Search for the cell housing the specified text and yield its [X, Y] center coordinate. 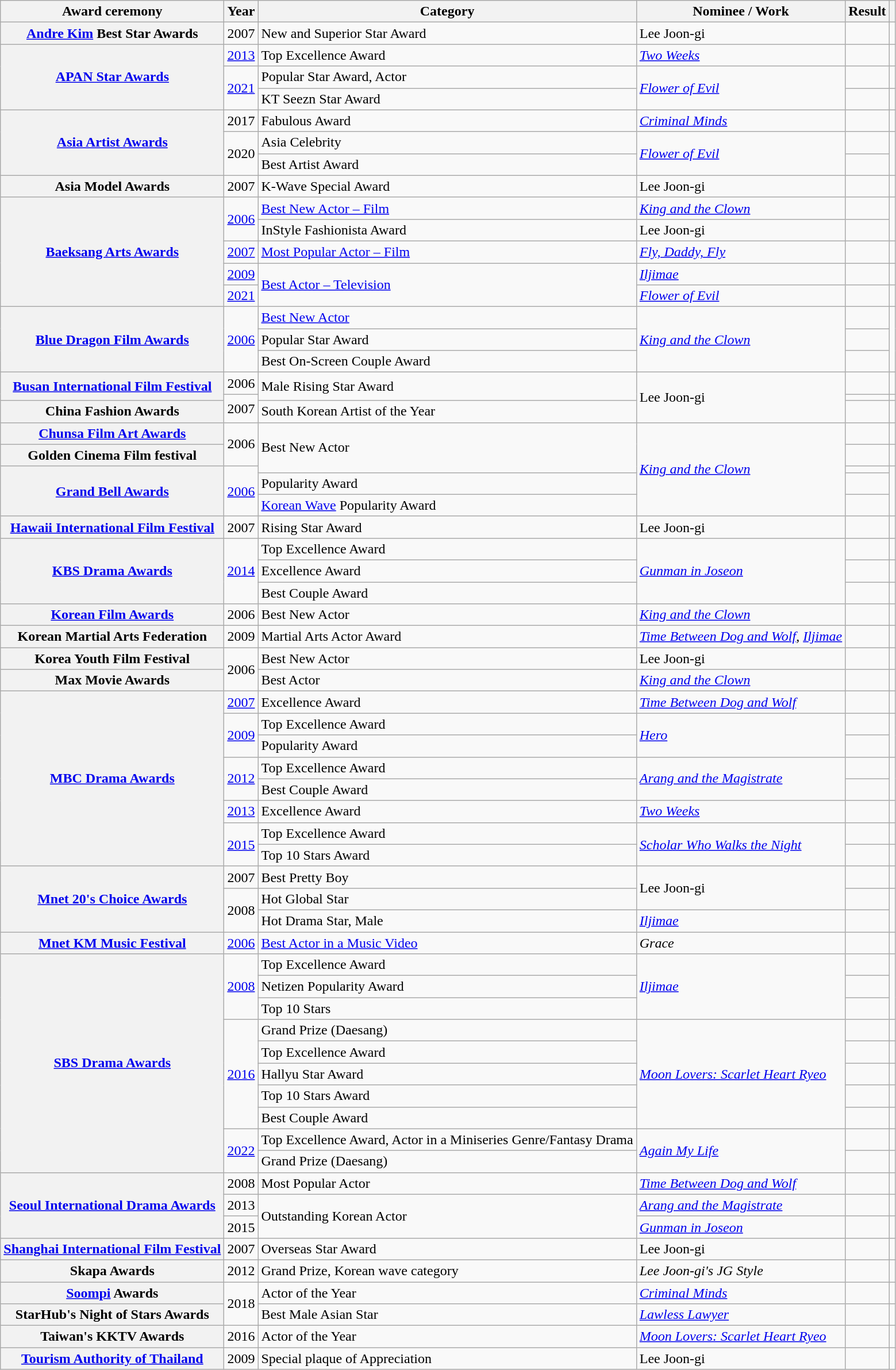
K-Wave Special Award [447, 186]
Most Popular Actor [447, 1183]
Nominee / Work [740, 11]
2017 [241, 121]
Golden Cinema Film festival [113, 455]
MBC Drama Awards [113, 779]
Baeksang Arts Awards [113, 252]
Award ceremony [113, 11]
Top Excellence Award, Actor in a Miniseries Genre/Fantasy Drama [447, 1140]
Max Movie Awards [113, 680]
APAN Star Awards [113, 77]
Asia Artist Awards [113, 143]
South Korean Artist of the Year [447, 411]
Chunsa Film Art Awards [113, 433]
Mnet KM Music Festival [113, 943]
2022 [241, 1150]
KT Seezn Star Award [447, 99]
Popular Star Award, Actor [447, 77]
Hot Drama Star, Male [447, 921]
China Fashion Awards [113, 411]
StarHub's Night of Stars Awards [113, 1315]
Best Artist Award [447, 164]
Netizen Popularity Award [447, 987]
Hallyu Star Award [447, 1074]
Fabulous Award [447, 121]
Blue Dragon Film Awards [113, 340]
Overseas Star Award [447, 1249]
Andre Kim Best Star Awards [113, 33]
2020 [241, 153]
Best On-Screen Couple Award [447, 361]
Scholar Who Walks the Night [740, 844]
Martial Arts Actor Award [447, 637]
Korean Wave Popularity Award [447, 505]
Category [447, 11]
Lee Joon-gi's JG Style [740, 1271]
Busan International Film Festival [113, 386]
Grace [740, 943]
Best Pretty Boy [447, 877]
Seoul International Drama Awards [113, 1205]
Male Rising Star Award [447, 386]
SBS Drama Awards [113, 1063]
Best Male Asian Star [447, 1315]
New and Superior Star Award [447, 33]
Again My Life [740, 1150]
Korean Film Awards [113, 615]
Skapa Awards [113, 1271]
Best Actor [447, 680]
Fly, Daddy, Fly [740, 252]
Hawaii International Film Festival [113, 527]
Best Actor in a Music Video [447, 943]
Hot Global Star [447, 899]
Top 10 Stars [447, 1009]
Mnet 20's Choice Awards [113, 899]
Asia Celebrity [447, 143]
KBS Drama Awards [113, 571]
Most Popular Actor – Film [447, 252]
2014 [241, 571]
Year [241, 11]
Special plaque of Appreciation [447, 1359]
Time Between Dog and Wolf, Iljimae [740, 637]
Korea Youth Film Festival [113, 659]
Tourism Authority of Thailand [113, 1359]
2018 [241, 1303]
Grand Bell Awards [113, 491]
Taiwan's KKTV Awards [113, 1337]
Asia Model Awards [113, 186]
Best New Actor – Film [447, 208]
Korean Martial Arts Federation [113, 637]
Popular Star Award [447, 340]
Soompi Awards [113, 1292]
Grand Prize, Korean wave category [447, 1271]
Shanghai International Film Festival [113, 1249]
Best Actor – Television [447, 285]
Lawless Lawyer [740, 1315]
Result [867, 11]
InStyle Fashionista Award [447, 230]
Rising Star Award [447, 527]
Hero [740, 735]
Outstanding Korean Actor [447, 1216]
